Determine the [x, y] coordinate at the center of the cell enclosing the given text.  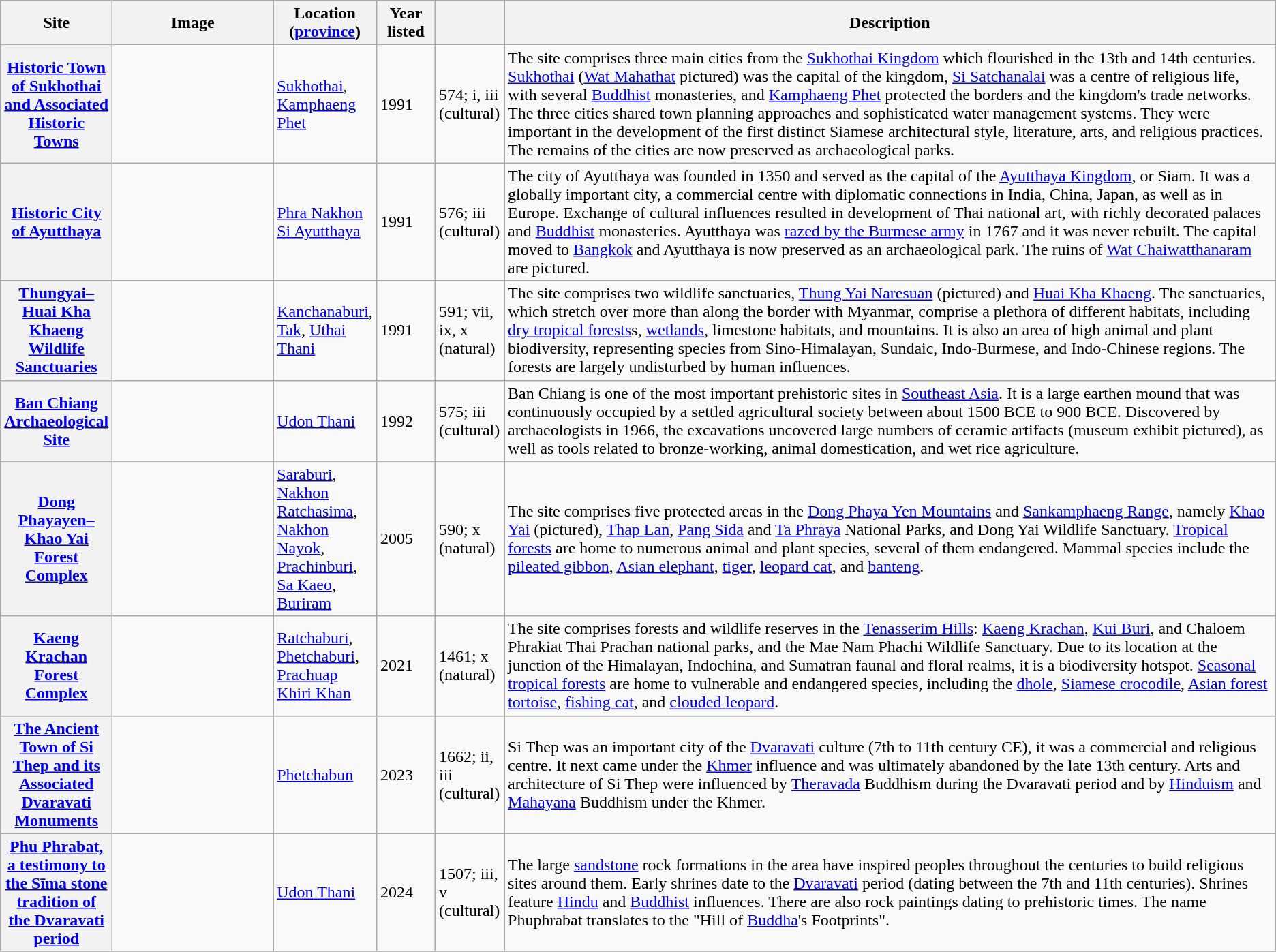
Sukhothai, Kamphaeng Phet [325, 104]
Saraburi, Nakhon Ratchasima, Nakhon Nayok, Prachinburi, Sa Kaeo, Buriram [325, 538]
Kanchanaburi, Tak, Uthai Thani [325, 331]
2005 [406, 538]
Site [57, 23]
576; iii (cultural) [469, 222]
Phu Phrabat, a testimony to the Sīma stone tradition of the Dvaravati period [57, 893]
2024 [406, 893]
Dong Phayayen–Khao Yai Forest Complex [57, 538]
1507; iii, v (cultural) [469, 893]
574; i, iii (cultural) [469, 104]
Historic Town of Sukhothai and Associated Historic Towns [57, 104]
1662; ii, iii (cultural) [469, 774]
Thungyai–Huai Kha Khaeng Wildlife Sanctuaries [57, 331]
Year listed [406, 23]
Phetchabun [325, 774]
Location (province) [325, 23]
2023 [406, 774]
591; vii, ix, x (natural) [469, 331]
1992 [406, 421]
1461; x (natural) [469, 666]
590; x (natural) [469, 538]
Ban Chiang Archaeological Site [57, 421]
Image [193, 23]
2021 [406, 666]
Historic City of Ayutthaya [57, 222]
Phra Nakhon Si Ayutthaya [325, 222]
Ratchaburi, Phetchaburi, Prachuap Khiri Khan [325, 666]
575; iii (cultural) [469, 421]
The Ancient Town of Si Thep and its Associated Dvaravati Monuments [57, 774]
Description [890, 23]
Kaeng Krachan Forest Complex [57, 666]
